Capture the cell that displays the provided text and extract its [X, Y] central coordinate. 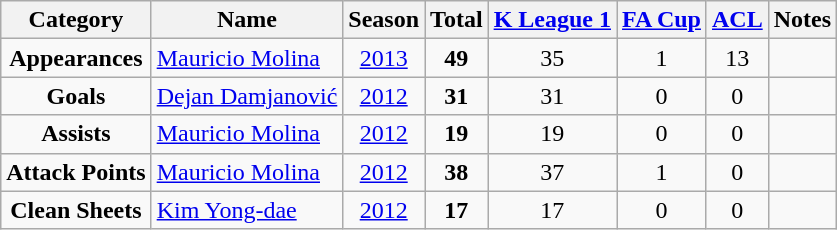
2013 [384, 58]
FA Cup [661, 20]
Appearances [76, 58]
K League 1 [552, 20]
Clean Sheets [76, 210]
Season [384, 20]
Total [457, 20]
Kim Yong-dae [247, 210]
Category [76, 20]
37 [552, 172]
Attack Points [76, 172]
35 [552, 58]
Name [247, 20]
Assists [76, 134]
49 [457, 58]
ACL [737, 20]
13 [737, 58]
Goals [76, 96]
38 [457, 172]
Notes [802, 20]
Dejan Damjanović [247, 96]
